Extract the [X, Y] coordinate from the center of the cell holding the provided text.  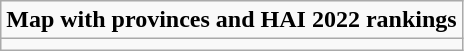
Map with provinces and HAI 2022 rankings [232, 20]
